Scan for the cell matching the given text and deliver its [x, y] coordinate at center. 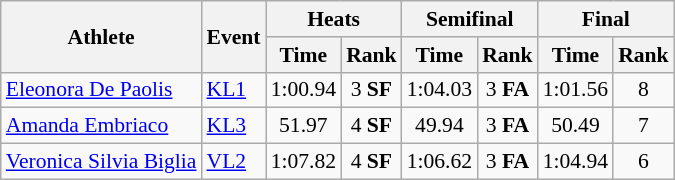
KL1 [234, 90]
Event [234, 36]
Final [606, 19]
1:07.82 [304, 162]
1:00.94 [304, 90]
Amanda Embriaco [102, 126]
1:04.03 [440, 90]
Heats [334, 19]
Veronica Silvia Biglia [102, 162]
KL3 [234, 126]
1:04.94 [576, 162]
50.49 [576, 126]
49.94 [440, 126]
8 [644, 90]
Eleonora De Paolis [102, 90]
3 SF [372, 90]
51.97 [304, 126]
VL2 [234, 162]
7 [644, 126]
Athlete [102, 36]
Semifinal [470, 19]
1:01.56 [576, 90]
6 [644, 162]
1:06.62 [440, 162]
